Search for the cell housing the specified text and yield its (x, y) center coordinate. 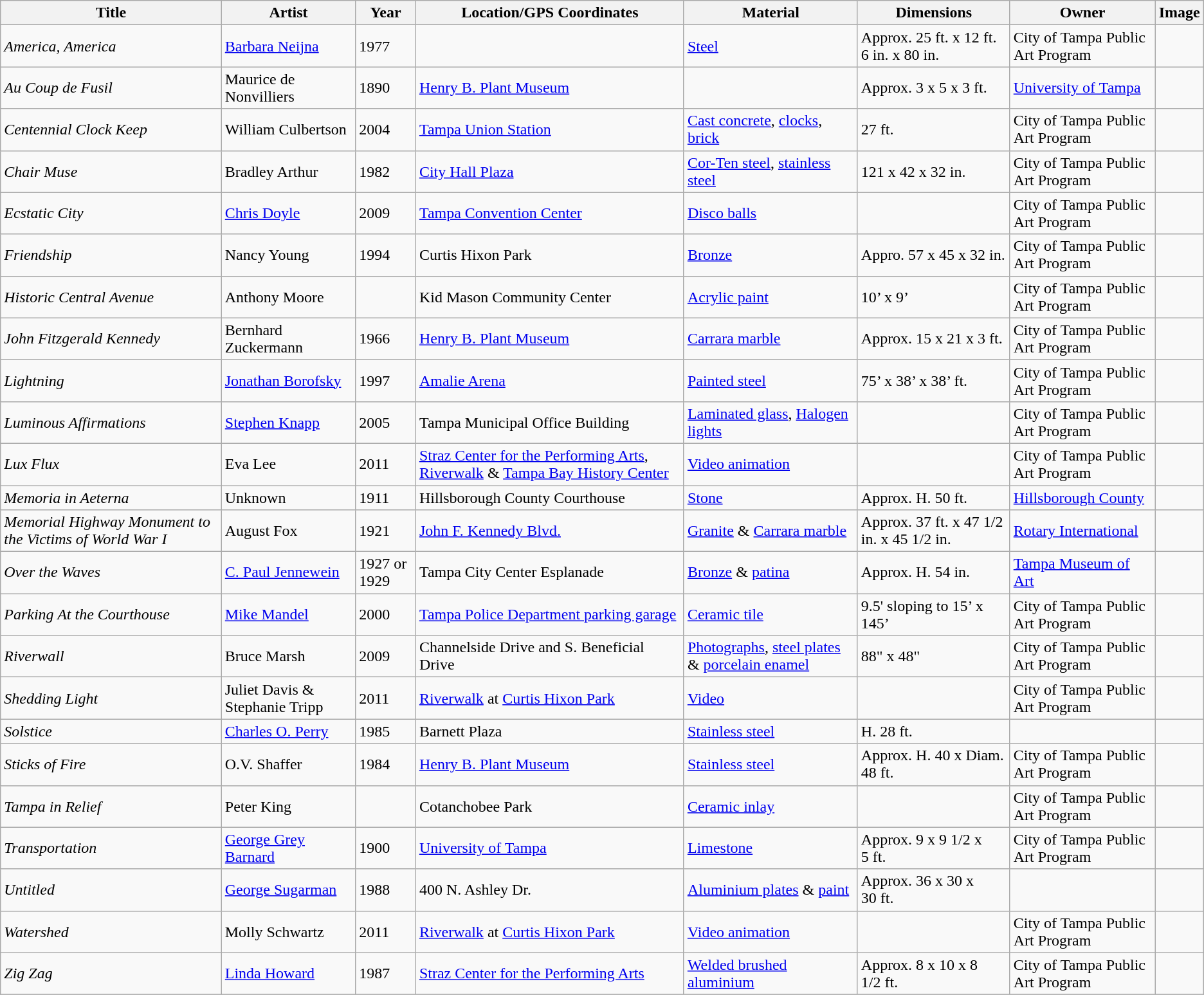
Tampa Municipal Office Building (549, 422)
Tampa Police Department parking garage (549, 615)
Ceramic inlay (771, 807)
Barbara Neijna (288, 46)
August Fox (288, 531)
2005 (386, 422)
Juliet Davis & Stephanie Tripp (288, 698)
Shedding Light (111, 698)
America, America (111, 46)
400 N. Ashley Dr. (549, 890)
Hillsborough County (1082, 497)
Watershed (111, 931)
Painted steel (771, 381)
Granite & Carrara marble (771, 531)
Riverwall (111, 656)
Tampa Convention Center (549, 214)
27 ft. (934, 130)
Hillsborough County Courthouse (549, 497)
1911 (386, 497)
Au Coup de Fusil (111, 87)
Aluminium plates & paint (771, 890)
Tampa Museum of Art (1082, 572)
Jonathan Borofsky (288, 381)
2000 (386, 615)
Welded brushed aluminium (771, 974)
Charles O. Perry (288, 731)
Limestone (771, 848)
Steel (771, 46)
1997 (386, 381)
1900 (386, 848)
Appro. 57 x 45 x 32 in. (934, 255)
1890 (386, 87)
Cast concrete, clocks, brick (771, 130)
Zig Zag (111, 974)
Carrara marble (771, 338)
Approx. 9 x 9 1/2 x 5 ft. (934, 848)
Historic Central Avenue (111, 297)
Photographs, steel plates & porcelain enamel (771, 656)
Laminated glass, Halogen lights (771, 422)
Cotanchobee Park (549, 807)
Solstice (111, 731)
1977 (386, 46)
John Fitzgerald Kennedy (111, 338)
Approx. 8 x 10 x 8 1/2 ft. (934, 974)
Ecstatic City (111, 214)
Year (386, 13)
121 x 42 x 32 in. (934, 171)
Bruce Marsh (288, 656)
Untitled (111, 890)
Artist (288, 13)
10’ x 9’ (934, 297)
C. Paul Jennewein (288, 572)
Sticks of Fire (111, 764)
Chris Doyle (288, 214)
Rotary International (1082, 531)
Transportation (111, 848)
John F. Kennedy Blvd. (549, 531)
Memorial Highway Monument to the Victims of World War I (111, 531)
1985 (386, 731)
Disco balls (771, 214)
1984 (386, 764)
Approx. 37 ft. x 47 1/2 in. x 45 1/2 in. (934, 531)
Cor-Ten steel, stainless steel (771, 171)
Molly Schwartz (288, 931)
Over the Waves (111, 572)
75’ x 38’ x 38’ ft. (934, 381)
Curtis Hixon Park (549, 255)
City Hall Plaza (549, 171)
George Sugarman (288, 890)
William Culbertson (288, 130)
Tampa City Center Esplanade (549, 572)
1921 (386, 531)
Material (771, 13)
H. 28 ft. (934, 731)
Stephen Knapp (288, 422)
1927 or 1929 (386, 572)
Tampa Union Station (549, 130)
Approx. 36 x 30 x 30 ft. (934, 890)
Unknown (288, 497)
Nancy Young (288, 255)
Anthony Moore (288, 297)
9.5' sloping to 15’ x 145’ (934, 615)
Bradley Arthur (288, 171)
George Grey Barnard (288, 848)
Bernhard Zuckermann (288, 338)
Straz Center for the Performing Arts, Riverwalk & Tampa Bay History Center (549, 464)
1988 (386, 890)
Approx. H. 50 ft. (934, 497)
Lux Flux (111, 464)
Peter King (288, 807)
Straz Center for the Performing Arts (549, 974)
Barnett Plaza (549, 731)
2004 (386, 130)
Maurice de Nonvilliers (288, 87)
Approx. H. 40 x Diam. 48 ft. (934, 764)
Lightning (111, 381)
Eva Lee (288, 464)
Linda Howard (288, 974)
1987 (386, 974)
Kid Mason Community Center (549, 297)
Friendship (111, 255)
Stone (771, 497)
Parking At the Courthouse (111, 615)
Ceramic tile (771, 615)
Location/GPS Coordinates (549, 13)
Luminous Affirmations (111, 422)
Acrylic paint (771, 297)
Approx. H. 54 in. (934, 572)
O.V. Shaffer (288, 764)
Title (111, 13)
Image (1180, 13)
Dimensions (934, 13)
Approx. 25 ft. x 12 ft. 6 in. x 80 in. (934, 46)
1982 (386, 171)
Amalie Arena (549, 381)
Approx. 3 x 5 x 3 ft. (934, 87)
Centennial Clock Keep (111, 130)
Chair Muse (111, 171)
Bronze (771, 255)
Bronze & patina (771, 572)
88" x 48" (934, 656)
Memoria in Aeterna (111, 497)
1994 (386, 255)
Video (771, 698)
1966 (386, 338)
Owner (1082, 13)
Mike Mandel (288, 615)
Tampa in Relief (111, 807)
Channelside Drive and S. Beneficial Drive (549, 656)
Approx. 15 x 21 x 3 ft. (934, 338)
